For the text-containing cell, return its midpoint in [X, Y] coordinate format. 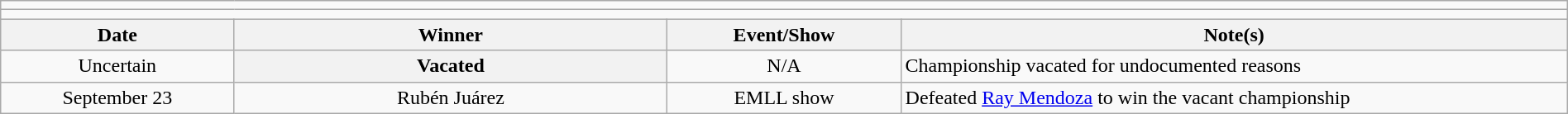
Uncertain [117, 66]
Note(s) [1234, 35]
Defeated Ray Mendoza to win the vacant championship [1234, 97]
Rubén Juárez [451, 97]
EMLL show [784, 97]
Date [117, 35]
Vacated [451, 66]
Event/Show [784, 35]
N/A [784, 66]
September 23 [117, 97]
Championship vacated for undocumented reasons [1234, 66]
Winner [451, 35]
